Search for the cell housing the specified text and yield its (X, Y) center coordinate. 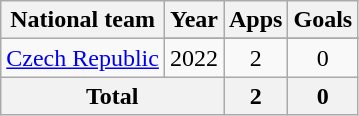
Year (194, 20)
Total (112, 96)
Goals (323, 20)
National team (83, 20)
Apps (256, 20)
Czech Republic (83, 58)
2022 (194, 58)
